Detect which cell encompasses the target text, then output its (X, Y) center coordinate. 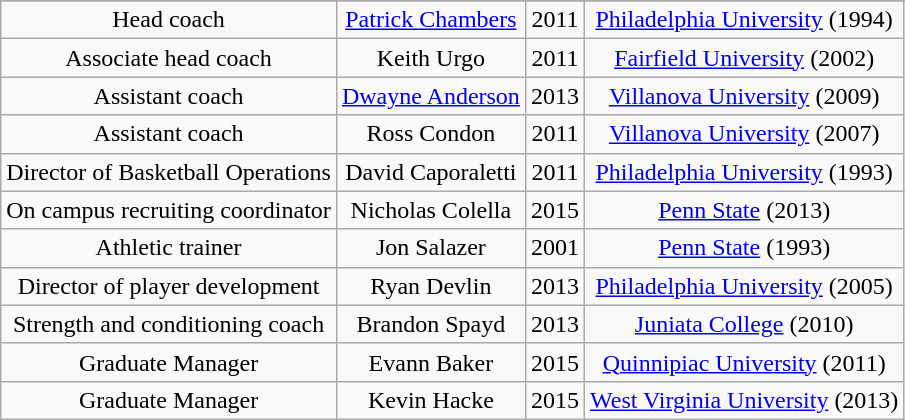
West Virginia University (2013) (744, 400)
Athletic trainer (169, 248)
Director of Basketball Operations (169, 172)
Penn State (2013) (744, 210)
Philadelphia University (1993) (744, 172)
Philadelphia University (2005) (744, 286)
Keith Urgo (430, 58)
Villanova University (2009) (744, 96)
Ross Condon (430, 134)
Evann Baker (430, 362)
Nicholas Colella (430, 210)
Patrick Chambers (430, 20)
Head coach (169, 20)
Villanova University (2007) (744, 134)
Fairfield University (2002) (744, 58)
Ryan Devlin (430, 286)
Quinnipiac University (2011) (744, 362)
Director of player development (169, 286)
Kevin Hacke (430, 400)
Jon Salazer (430, 248)
2001 (554, 248)
Dwayne Anderson (430, 96)
Associate head coach (169, 58)
Philadelphia University (1994) (744, 20)
Penn State (1993) (744, 248)
David Caporaletti (430, 172)
Strength and conditioning coach (169, 324)
On campus recruiting coordinator (169, 210)
Juniata College (2010) (744, 324)
Brandon Spayd (430, 324)
